Return (X, Y) of the center of cell containing provided text 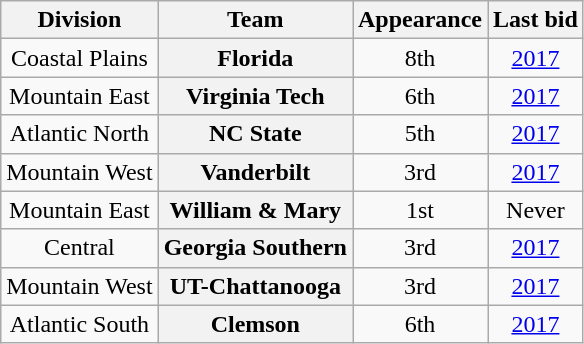
NC State (255, 134)
Florida (255, 58)
Never (536, 210)
Atlantic South (80, 324)
Appearance (420, 20)
8th (420, 58)
Virginia Tech (255, 96)
Team (255, 20)
5th (420, 134)
1st (420, 210)
Last bid (536, 20)
Coastal Plains (80, 58)
UT-Chattanooga (255, 286)
Vanderbilt (255, 172)
William & Mary (255, 210)
Georgia Southern (255, 248)
Clemson (255, 324)
Atlantic North (80, 134)
Central (80, 248)
Division (80, 20)
